Find where the given text appears and provide that cell's center as (X, Y) coordinate. 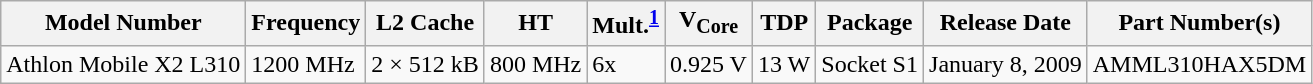
HT (535, 24)
L2 Cache (426, 24)
6x (626, 64)
13 W (784, 64)
1200 MHz (306, 64)
Frequency (306, 24)
Socket S1 (870, 64)
January 8, 2009 (1006, 64)
TDP (784, 24)
Part Number(s) (1199, 24)
Release Date (1006, 24)
0.925 V (709, 64)
Package (870, 24)
Mult.1 (626, 24)
AMML310HAX5DM (1199, 64)
VCore (709, 24)
2 × 512 kB (426, 64)
800 MHz (535, 64)
Athlon Mobile X2 L310 (124, 64)
Model Number (124, 24)
